Locate the cell with the specified text and output its (x, y) center coordinate. 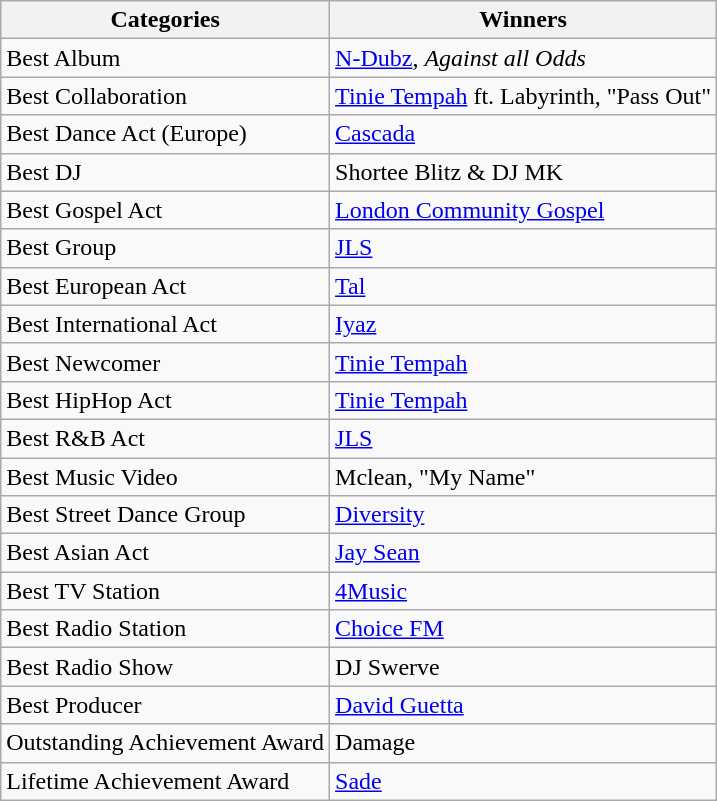
Best Radio Show (166, 667)
4Music (524, 591)
Best Asian Act (166, 553)
Best Album (166, 58)
Diversity (524, 515)
Iyaz (524, 324)
N-Dubz, Against all Odds (524, 58)
Best Producer (166, 705)
Best R&B Act (166, 438)
Lifetime Achievement Award (166, 781)
Damage (524, 743)
Tal (524, 286)
Best Group (166, 248)
Shortee Blitz & DJ MK (524, 172)
Jay Sean (524, 553)
Best International Act (166, 324)
DJ Swerve (524, 667)
Winners (524, 20)
London Community Gospel (524, 210)
Sade (524, 781)
David Guetta (524, 705)
Best HipHop Act (166, 400)
Best Street Dance Group (166, 515)
Choice FM (524, 629)
Best Gospel Act (166, 210)
Best European Act (166, 286)
Best DJ (166, 172)
Cascada (524, 134)
Best Music Video (166, 477)
Outstanding Achievement Award (166, 743)
Categories (166, 20)
Mclean, "My Name" (524, 477)
Tinie Tempah ft. Labyrinth, "Pass Out" (524, 96)
Best TV Station (166, 591)
Best Radio Station (166, 629)
Best Collaboration (166, 96)
Best Dance Act (Europe) (166, 134)
Best Newcomer (166, 362)
